Provide the [x, y] coordinate of the cell's center where the given text is located.  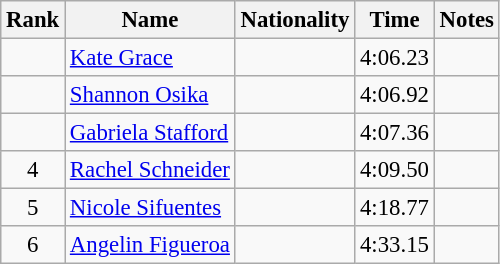
5 [33, 208]
4 [33, 170]
Nicole Sifuentes [150, 208]
Notes [466, 20]
Rachel Schneider [150, 170]
6 [33, 245]
Rank [33, 20]
Name [150, 20]
Angelin Figueroa [150, 245]
4:18.77 [395, 208]
4:06.92 [395, 95]
4:33.15 [395, 245]
Time [395, 20]
4:09.50 [395, 170]
Gabriela Stafford [150, 133]
4:07.36 [395, 133]
Shannon Osika [150, 95]
Kate Grace [150, 58]
4:06.23 [395, 58]
Nationality [294, 20]
